Find where the given text appears and provide that cell's center as (x, y) coordinate. 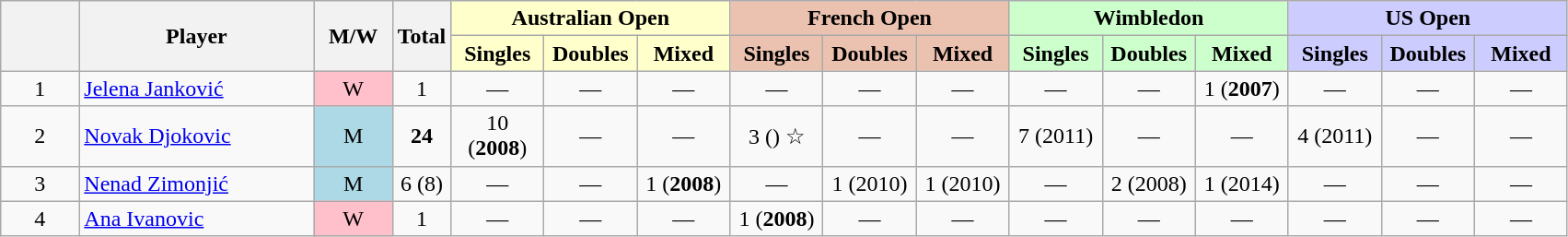
Wimbledon (1149, 18)
1 (2007) (1241, 89)
3 () ☆ (777, 136)
Jelena Janković (197, 89)
1 (2014) (1241, 184)
Ana Ivanovic (197, 219)
10 (2008) (497, 136)
4 (41, 219)
US Open (1427, 18)
Australian Open (591, 18)
7 (2011) (1055, 136)
24 (422, 136)
6 (8) (422, 184)
Total (422, 36)
French Open (869, 18)
3 (41, 184)
M/W (354, 36)
4 (2011) (1335, 136)
Novak Djokovic (197, 136)
Player (197, 36)
Nenad Zimonjić (197, 184)
2 (41, 136)
2 (2008) (1149, 184)
